Provide the (X, Y) coordinate of the cell's center where the given text is located.  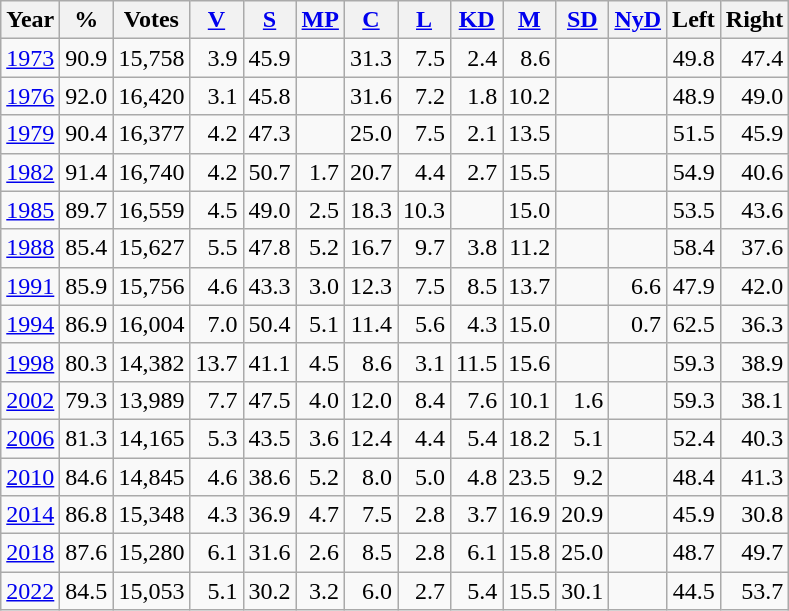
7.0 (216, 324)
41.1 (270, 362)
14,165 (152, 438)
1998 (30, 362)
5.6 (424, 324)
43.6 (754, 210)
7.7 (216, 400)
1.8 (477, 96)
15,348 (152, 515)
81.3 (86, 438)
3.2 (320, 591)
16,004 (152, 324)
5.0 (424, 477)
84.5 (86, 591)
36.9 (270, 515)
1979 (30, 134)
16.9 (530, 515)
8.0 (370, 477)
42.0 (754, 286)
86.8 (86, 515)
1.7 (320, 172)
V (216, 20)
SD (582, 20)
L (424, 20)
2014 (30, 515)
16,740 (152, 172)
85.4 (86, 248)
10.2 (530, 96)
Left (694, 20)
30.8 (754, 515)
89.7 (86, 210)
62.5 (694, 324)
31.3 (370, 58)
4.7 (320, 515)
90.9 (86, 58)
23.5 (530, 477)
1994 (30, 324)
1985 (30, 210)
16,377 (152, 134)
13,989 (152, 400)
4.0 (320, 400)
47.3 (270, 134)
3.6 (320, 438)
MP (320, 20)
9.2 (582, 477)
38.9 (754, 362)
15.6 (530, 362)
1991 (30, 286)
49.7 (754, 553)
86.9 (86, 324)
3.0 (320, 286)
9.7 (424, 248)
20.9 (582, 515)
1982 (30, 172)
16,420 (152, 96)
15,053 (152, 591)
53.7 (754, 591)
NyD (638, 20)
S (270, 20)
2.1 (477, 134)
% (86, 20)
12.3 (370, 286)
2.5 (320, 210)
40.3 (754, 438)
40.6 (754, 172)
79.3 (86, 400)
15,758 (152, 58)
20.7 (370, 172)
47.4 (754, 58)
16,559 (152, 210)
53.5 (694, 210)
14,382 (152, 362)
2.4 (477, 58)
2022 (30, 591)
85.9 (86, 286)
37.6 (754, 248)
Votes (152, 20)
1.6 (582, 400)
7.6 (477, 400)
47.8 (270, 248)
49.8 (694, 58)
Year (30, 20)
14,845 (152, 477)
48.9 (694, 96)
3.8 (477, 248)
2010 (30, 477)
8.4 (424, 400)
1976 (30, 96)
47.5 (270, 400)
43.5 (270, 438)
6.0 (370, 591)
11.4 (370, 324)
16.7 (370, 248)
12.0 (370, 400)
45.8 (270, 96)
92.0 (86, 96)
44.5 (694, 591)
48.4 (694, 477)
80.3 (86, 362)
15.8 (530, 553)
4.8 (477, 477)
18.2 (530, 438)
41.3 (754, 477)
38.1 (754, 400)
0.7 (638, 324)
1988 (30, 248)
38.6 (270, 477)
KD (477, 20)
50.7 (270, 172)
15,627 (152, 248)
43.3 (270, 286)
3.7 (477, 515)
30.2 (270, 591)
10.1 (530, 400)
54.9 (694, 172)
90.4 (86, 134)
11.5 (477, 362)
48.7 (694, 553)
1973 (30, 58)
52.4 (694, 438)
7.2 (424, 96)
51.5 (694, 134)
Right (754, 20)
15,756 (152, 286)
3.9 (216, 58)
C (370, 20)
10.3 (424, 210)
84.6 (86, 477)
30.1 (582, 591)
18.3 (370, 210)
12.4 (370, 438)
2006 (30, 438)
2018 (30, 553)
47.9 (694, 286)
36.3 (754, 324)
6.6 (638, 286)
11.2 (530, 248)
5.3 (216, 438)
2.6 (320, 553)
58.4 (694, 248)
5.5 (216, 248)
15,280 (152, 553)
91.4 (86, 172)
13.5 (530, 134)
2002 (30, 400)
M (530, 20)
87.6 (86, 553)
50.4 (270, 324)
